Scan for the cell matching the given text and deliver its (x, y) coordinate at center. 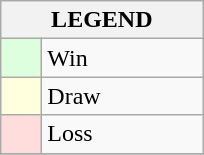
Draw (122, 96)
Win (122, 58)
Loss (122, 134)
LEGEND (102, 20)
